Search for the cell housing the specified text and yield its (x, y) center coordinate. 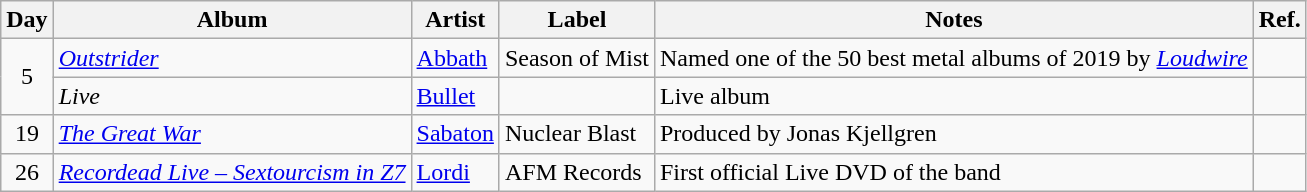
Sabaton (455, 134)
Produced by Jonas Kjellgren (954, 134)
Bullet (455, 96)
Notes (954, 20)
Label (576, 20)
19 (27, 134)
Abbath (455, 58)
Nuclear Blast (576, 134)
5 (27, 77)
26 (27, 172)
Album (232, 20)
Recordead Live – Sextourcism in Z7 (232, 172)
Ref. (1280, 20)
Live album (954, 96)
Artist (455, 20)
Season of Mist (576, 58)
Named one of the 50 best metal albums of 2019 by Loudwire (954, 58)
The Great War (232, 134)
Day (27, 20)
Outstrider (232, 58)
Lordi (455, 172)
Live (232, 96)
First official Live DVD of the band (954, 172)
AFM Records (576, 172)
